From the cell containing the given text, extract its center point as [x, y] coordinate. 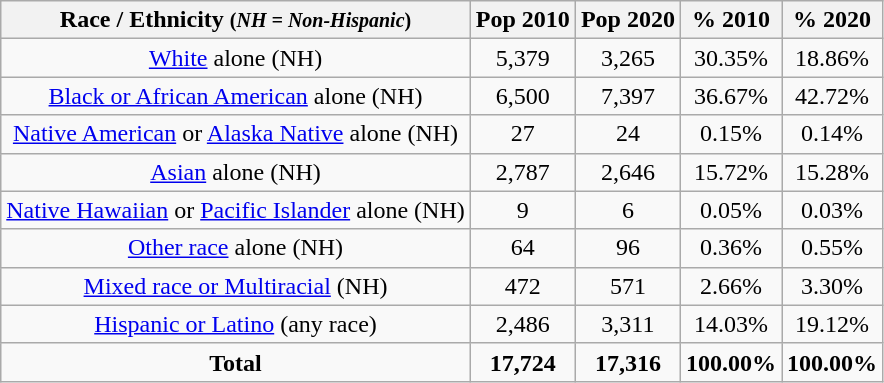
3.30% [832, 286]
9 [522, 210]
14.03% [730, 324]
24 [628, 134]
17,316 [628, 362]
6 [628, 210]
Other race alone (NH) [236, 248]
64 [522, 248]
571 [628, 286]
Total [236, 362]
Pop 2020 [628, 20]
Asian alone (NH) [236, 172]
2,787 [522, 172]
18.86% [832, 58]
2.66% [730, 286]
5,379 [522, 58]
Pop 2010 [522, 20]
% 2020 [832, 20]
Native Hawaiian or Pacific Islander alone (NH) [236, 210]
0.05% [730, 210]
2,486 [522, 324]
Race / Ethnicity (NH = Non-Hispanic) [236, 20]
0.55% [832, 248]
15.72% [730, 172]
27 [522, 134]
3,265 [628, 58]
19.12% [832, 324]
Hispanic or Latino (any race) [236, 324]
Black or African American alone (NH) [236, 96]
15.28% [832, 172]
0.14% [832, 134]
6,500 [522, 96]
36.67% [730, 96]
96 [628, 248]
Mixed race or Multiracial (NH) [236, 286]
0.15% [730, 134]
0.36% [730, 248]
42.72% [832, 96]
White alone (NH) [236, 58]
Native American or Alaska Native alone (NH) [236, 134]
30.35% [730, 58]
7,397 [628, 96]
0.03% [832, 210]
472 [522, 286]
2,646 [628, 172]
% 2010 [730, 20]
17,724 [522, 362]
3,311 [628, 324]
